Extract the [x, y] coordinate from the center of the cell holding the provided text.  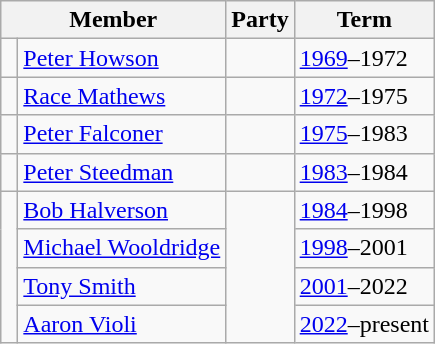
2022–present [364, 324]
Party [260, 20]
Michael Wooldridge [122, 248]
Tony Smith [122, 286]
Peter Howson [122, 58]
1969–1972 [364, 58]
Bob Halverson [122, 210]
Race Mathews [122, 96]
1998–2001 [364, 248]
Aaron Violi [122, 324]
Peter Steedman [122, 172]
Term [364, 20]
Member [114, 20]
1984–1998 [364, 210]
1972–1975 [364, 96]
2001–2022 [364, 286]
1975–1983 [364, 134]
1983–1984 [364, 172]
Peter Falconer [122, 134]
